Determine the [X, Y] coordinate at the center of the cell enclosing the given text.  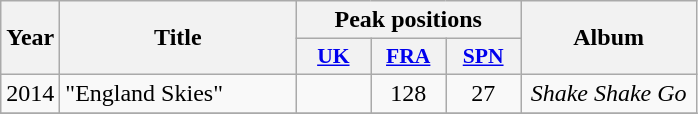
SPN [484, 57]
27 [484, 93]
Peak positions [408, 20]
2014 [30, 93]
Year [30, 38]
Shake Shake Go [609, 93]
FRA [408, 57]
Album [609, 38]
UK [334, 57]
128 [408, 93]
Title [178, 38]
"England Skies" [178, 93]
